Find where the given text appears and provide that cell's center as (X, Y) coordinate. 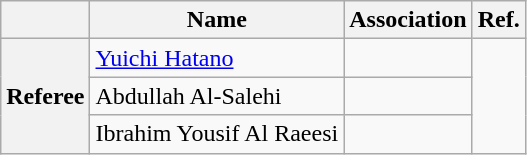
Referee (46, 96)
Abdullah Al-Salehi (217, 96)
Ref. (498, 20)
Association (408, 20)
Name (217, 20)
Ibrahim Yousif Al Raeesi (217, 134)
Yuichi Hatano (217, 58)
